For the text-containing cell, return its midpoint in (X, Y) coordinate format. 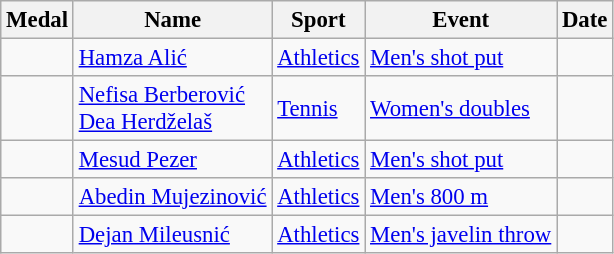
Dejan Mileusnić (172, 235)
Event (461, 20)
Nefisa BerberovićDea Herdželaš (172, 108)
Tennis (318, 108)
Men's 800 m (461, 197)
Hamza Alić (172, 58)
Sport (318, 20)
Name (172, 20)
Mesud Pezer (172, 160)
Women's doubles (461, 108)
Date (585, 20)
Abedin Mujezinović (172, 197)
Medal (38, 20)
Men's javelin throw (461, 235)
